Scan for the cell matching the given text and deliver its (X, Y) coordinate at center. 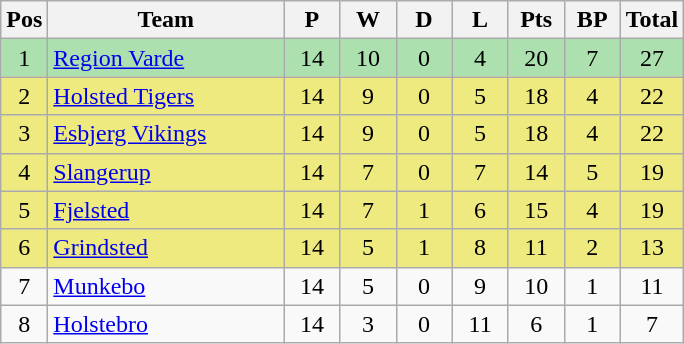
20 (536, 58)
Grindsted (166, 248)
D (424, 20)
Fjelsted (166, 210)
Slangerup (166, 172)
Team (166, 20)
Pts (536, 20)
Holsted Tigers (166, 96)
BP (592, 20)
L (480, 20)
Pos (24, 20)
27 (652, 58)
Total (652, 20)
P (312, 20)
15 (536, 210)
W (368, 20)
Holstebro (166, 324)
Munkebo (166, 286)
13 (652, 248)
Region Varde (166, 58)
Esbjerg Vikings (166, 134)
